Scan for the cell matching the given text and deliver its (X, Y) coordinate at center. 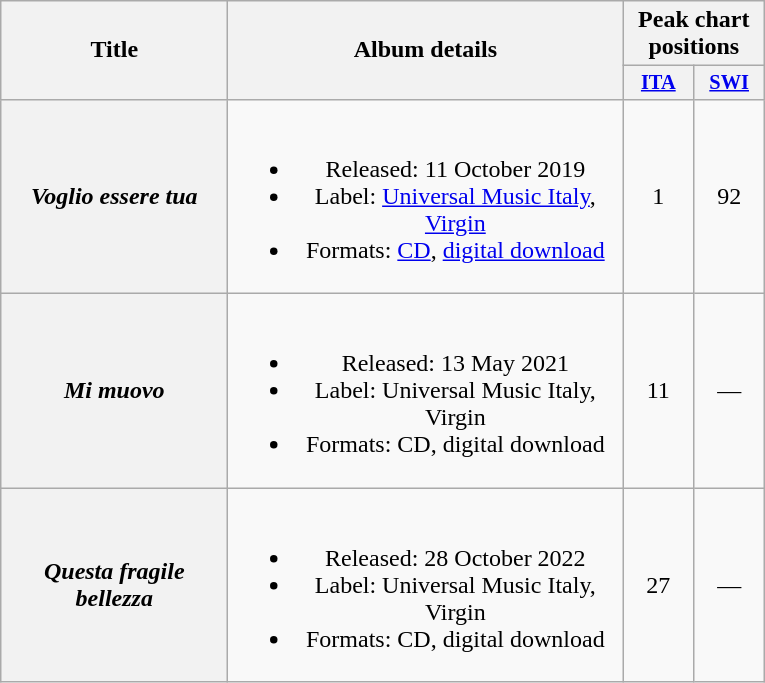
ITA (658, 83)
Mi muovo (114, 391)
27 (658, 585)
Album details (426, 50)
Released: 13 May 2021Label: Universal Music Italy, VirginFormats: CD, digital download (426, 391)
Released: 28 October 2022Label: Universal Music Italy, VirginFormats: CD, digital download (426, 585)
Peak chart positions (694, 34)
92 (730, 196)
1 (658, 196)
11 (658, 391)
Questa fragile bellezza (114, 585)
Released: 11 October 2019Label: Universal Music Italy, VirginFormats: CD, digital download (426, 196)
Voglio essere tua (114, 196)
Title (114, 50)
SWI (730, 83)
